Output the [x, y] coordinate of the center of the cell containing the given text.  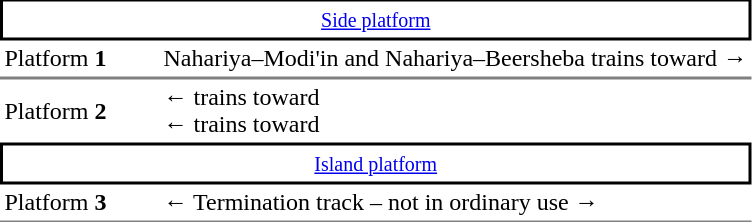
Platform 3 [80, 203]
Island platform [376, 163]
Platform 1 [80, 59]
Nahariya–Modi'in and Nahariya–Beersheba trains toward → [455, 59]
← Termination track – not in ordinary use → [455, 203]
Platform 2 [80, 110]
Side platform [376, 20]
← trains toward ← trains toward [455, 110]
